Output the [X, Y] coordinate of the center of the cell containing the given text.  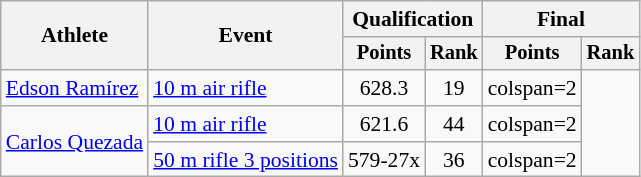
Athlete [74, 36]
Carlos Quezada [74, 142]
19 [454, 88]
Edson Ramírez [74, 88]
621.6 [384, 124]
Qualification [413, 19]
44 [454, 124]
Event [246, 36]
Final [562, 19]
628.3 [384, 88]
